For the text-containing cell, return its midpoint in (X, Y) coordinate format. 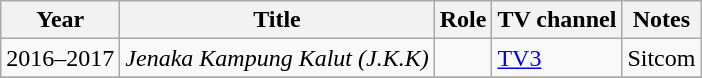
TV3 (557, 58)
TV channel (557, 20)
Title (277, 20)
Year (60, 20)
Jenaka Kampung Kalut (J.K.K) (277, 58)
Role (463, 20)
Sitcom (662, 58)
2016–2017 (60, 58)
Notes (662, 20)
